Return [x, y] of the center of cell containing provided text 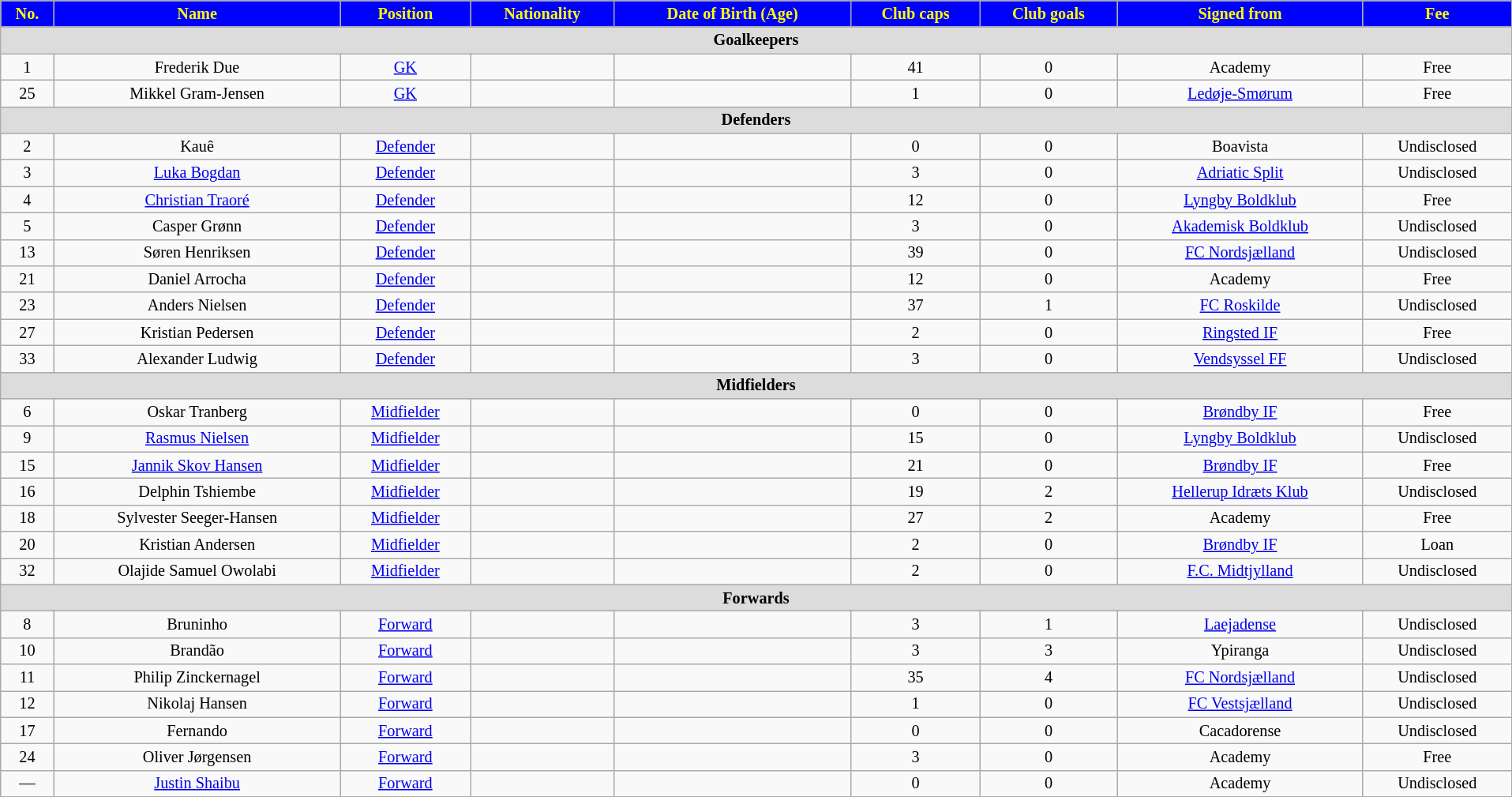
Nationality [542, 13]
— [27, 784]
Nikolaj Hansen [197, 704]
18 [27, 518]
Fernando [197, 731]
Jannik Skov Hansen [197, 465]
16 [27, 491]
33 [27, 359]
Christian Traoré [197, 200]
39 [916, 253]
23 [27, 306]
Vendsyssel FF [1240, 359]
24 [27, 757]
No. [27, 13]
10 [27, 651]
Anders Nielsen [197, 306]
Goalkeepers [756, 40]
FC Roskilde [1240, 306]
FC Vestsjælland [1240, 704]
9 [27, 438]
Forwards [756, 598]
Kristian Pedersen [197, 333]
Casper Grønn [197, 226]
Søren Henriksen [197, 253]
F.C. Midtjylland [1240, 571]
Luka Bogdan [197, 173]
8 [27, 624]
Rasmus Nielsen [197, 438]
Club caps [916, 13]
Akademisk Boldklub [1240, 226]
Loan [1437, 544]
Daniel Arrocha [197, 279]
Laejadense [1240, 624]
41 [916, 66]
25 [27, 93]
Philip Zinckernagel [197, 677]
6 [27, 412]
Fee [1437, 13]
Boavista [1240, 146]
Oliver Jørgensen [197, 757]
Ledøje-Smørum [1240, 93]
35 [916, 677]
Adriatic Split [1240, 173]
13 [27, 253]
Signed from [1240, 13]
Sylvester Seeger-Hansen [197, 518]
20 [27, 544]
Midfielders [756, 385]
Date of Birth (Age) [733, 13]
Justin Shaibu [197, 784]
Bruninho [197, 624]
19 [916, 491]
Cacadorense [1240, 731]
Brandão [197, 651]
Kauê [197, 146]
Oskar Tranberg [197, 412]
11 [27, 677]
Frederik Due [197, 66]
Name [197, 13]
Mikkel Gram-Jensen [197, 93]
Position [406, 13]
Olajide Samuel Owolabi [197, 571]
Delphin Tshiembe [197, 491]
Hellerup Idræts Klub [1240, 491]
17 [27, 731]
Alexander Ludwig [197, 359]
32 [27, 571]
Club goals [1049, 13]
Ypiranga [1240, 651]
Kristian Andersen [197, 544]
37 [916, 306]
Defenders [756, 120]
Ringsted IF [1240, 333]
5 [27, 226]
